From the cell containing the given text, extract its center point as (x, y) coordinate. 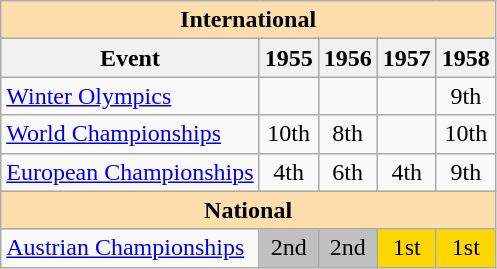
1957 (406, 58)
International (248, 20)
1955 (288, 58)
Austrian Championships (130, 248)
National (248, 210)
1956 (348, 58)
6th (348, 172)
Event (130, 58)
European Championships (130, 172)
Winter Olympics (130, 96)
World Championships (130, 134)
8th (348, 134)
1958 (466, 58)
